Find where the given text appears and provide that cell's center as [X, Y] coordinate. 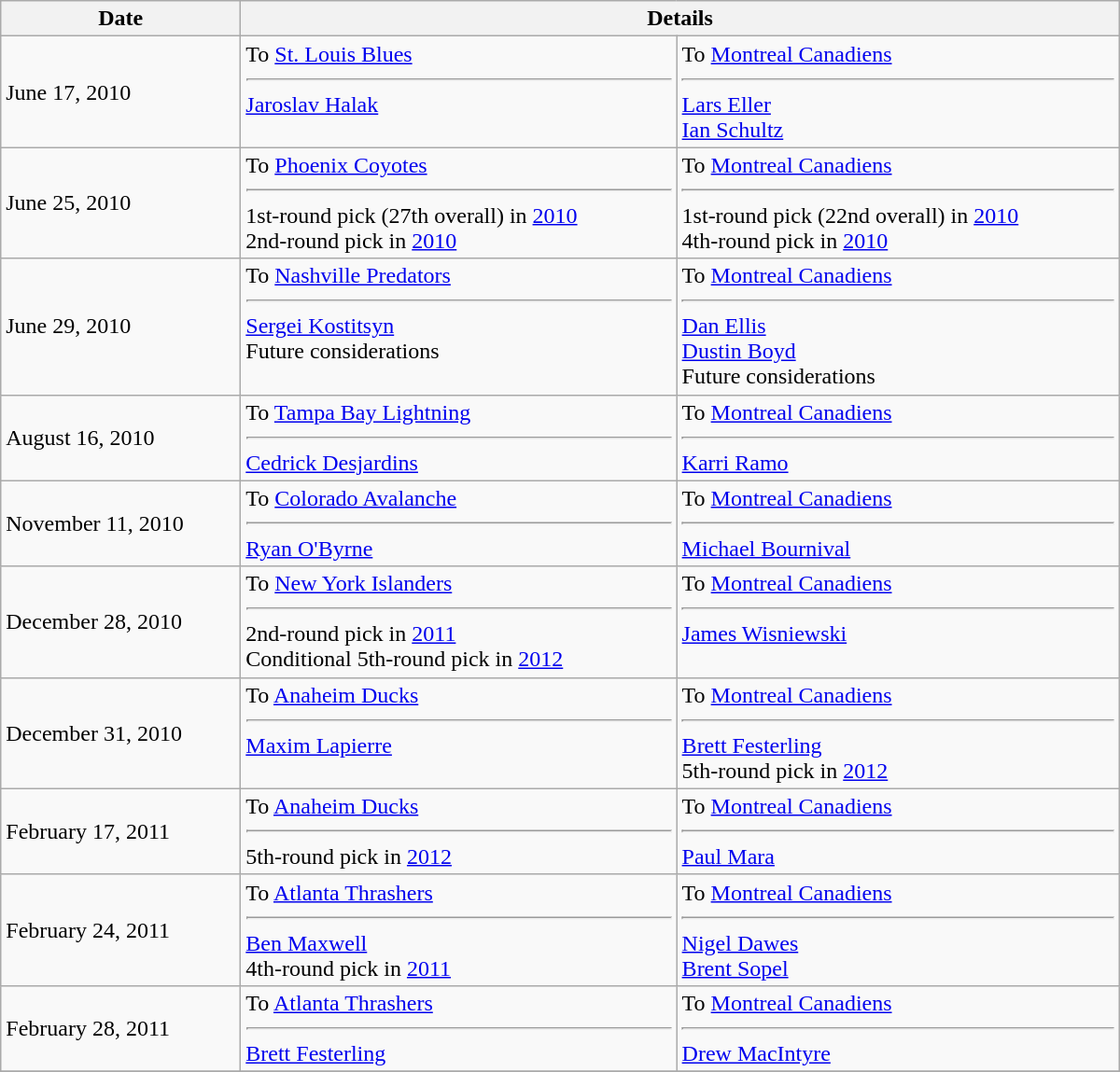
February 17, 2011 [121, 831]
To Montreal Canadiens Lars EllerIan Schultz [898, 91]
Details [679, 19]
To Montreal Canadiens Brett Festerling5th-round pick in 2012 [898, 733]
To Montreal Canadiens Karri Ramo [898, 438]
To St. Louis Blues Jaroslav Halak [459, 91]
December 31, 2010 [121, 733]
To Colorado Avalanche Ryan O'Byrne [459, 523]
To Montreal Canadiens Dan EllisDustin BoydFuture considerations [898, 327]
To Montreal Canadiens 1st-round pick (22nd overall) in 20104th-round pick in 2010 [898, 203]
To Anaheim Ducks Maxim Lapierre [459, 733]
December 28, 2010 [121, 621]
To Anaheim Ducks 5th-round pick in 2012 [459, 831]
To Montreal Canadiens Drew MacIntyre [898, 1028]
November 11, 2010 [121, 523]
June 29, 2010 [121, 327]
June 17, 2010 [121, 91]
To Phoenix Coyotes 1st-round pick (27th overall) in 20102nd-round pick in 2010 [459, 203]
February 28, 2011 [121, 1028]
To Tampa Bay Lightning Cedrick Desjardins [459, 438]
To Montreal Canadiens Nigel DawesBrent Sopel [898, 929]
To Montreal Canadiens Paul Mara [898, 831]
To Atlanta Thrashers Brett Festerling [459, 1028]
To Montreal Canadiens James Wisniewski [898, 621]
August 16, 2010 [121, 438]
Date [121, 19]
June 25, 2010 [121, 203]
To Atlanta Thrashers Ben Maxwell4th-round pick in 2011 [459, 929]
To Montreal Canadiens Michael Bournival [898, 523]
To New York Islanders 2nd-round pick in 2011Conditional 5th-round pick in 2012 [459, 621]
To Nashville Predators Sergei KostitsynFuture considerations [459, 327]
February 24, 2011 [121, 929]
